Capture the cell that displays the provided text and extract its (X, Y) central coordinate. 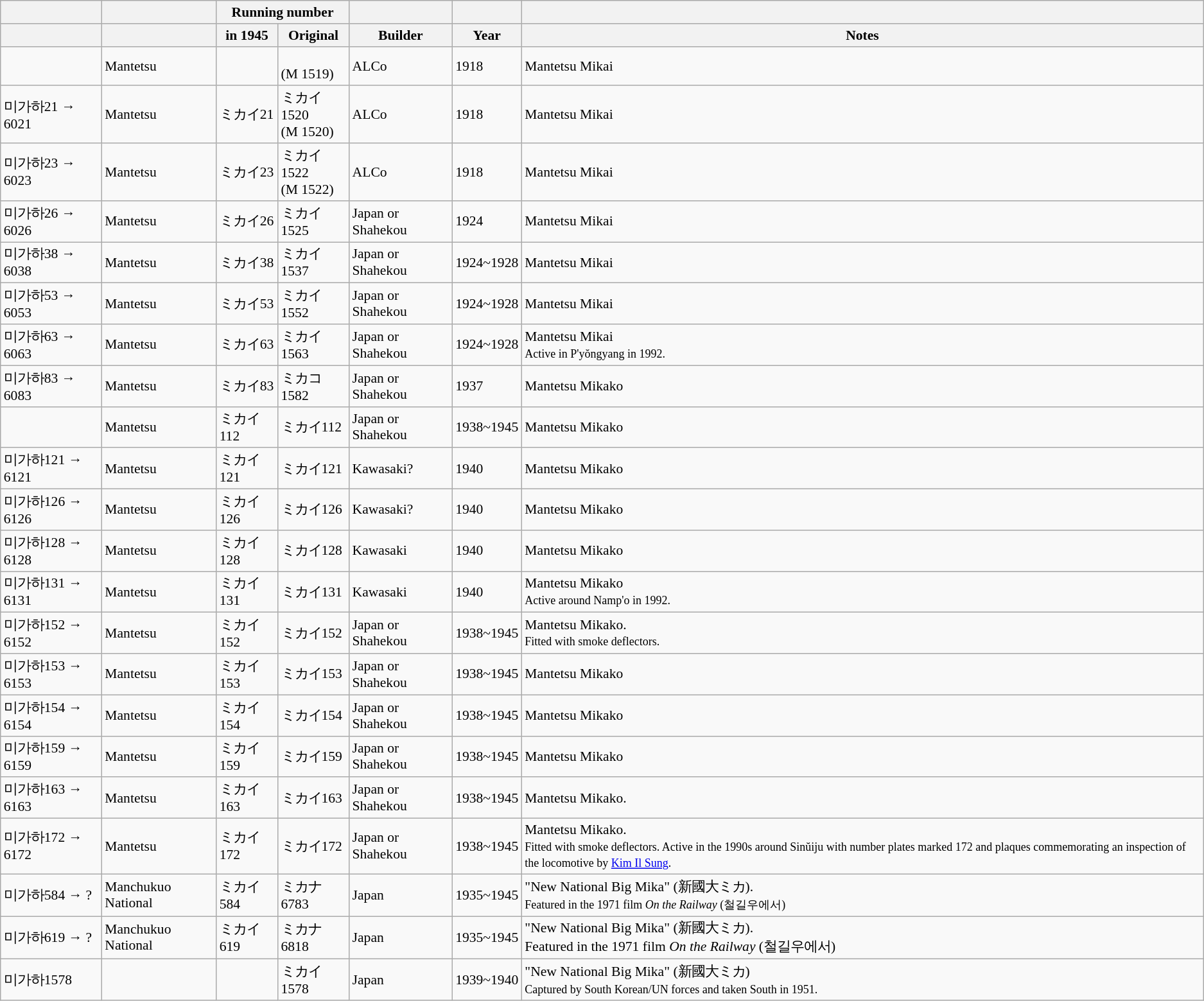
미가하26 → 6026 (51, 222)
Running number (283, 12)
미가하128 → 6128 (51, 551)
ミカイ1525 (313, 222)
ミカイ1552 (313, 304)
미가하152 → 6152 (51, 633)
ミカコ1582 (313, 386)
in 1945 (247, 35)
미가하584 → ? (51, 895)
ミカイ619 (247, 937)
ミカイ21 (247, 115)
미가하38 → 6038 (51, 263)
미가하63 → 6063 (51, 345)
ミカイ83 (247, 386)
ミカイ1578 (313, 980)
미가하53 → 6053 (51, 304)
ミカイ53 (247, 304)
Year (487, 35)
ミカイ1522(M 1522) (313, 172)
Notes (862, 35)
ミカナ6783 (313, 895)
미가하172 → 6172 (51, 846)
ミカイ1563 (313, 345)
Mantetsu MikakoActive around Namp'o in 1992. (862, 592)
ミカイ38 (247, 263)
Builder (401, 35)
ミカイ63 (247, 345)
미가하126 → 6126 (51, 510)
ミカイ1520(M 1520) (313, 115)
미가하163 → 6163 (51, 798)
Mantetsu Mikako.Fitted with smoke deflectors. (862, 633)
미가하121 → 6121 (51, 469)
1939~1940 (487, 980)
Mantetsu MikaiActive in P'yŏngyang in 1992. (862, 345)
미가하153 → 6153 (51, 674)
미가하23 → 6023 (51, 172)
미가하159 → 6159 (51, 756)
Original (313, 35)
Mantetsu Mikako. (862, 798)
1937 (487, 386)
미가하1578 (51, 980)
미가하619 → ? (51, 937)
ミカイ1537 (313, 263)
ミカイ26 (247, 222)
ミカイ23 (247, 172)
"New National Big Mika" (新國大ミカ)Captured by South Korean/UN forces and taken South in 1951. (862, 980)
(M 1519) (313, 65)
미가하21 → 6021 (51, 115)
1924 (487, 222)
미가하83 → 6083 (51, 386)
미가하154 → 6154 (51, 715)
ミカイ584 (247, 895)
ミカナ6818 (313, 937)
미가하131 → 6131 (51, 592)
